Search for the cell housing the specified text and yield its [x, y] center coordinate. 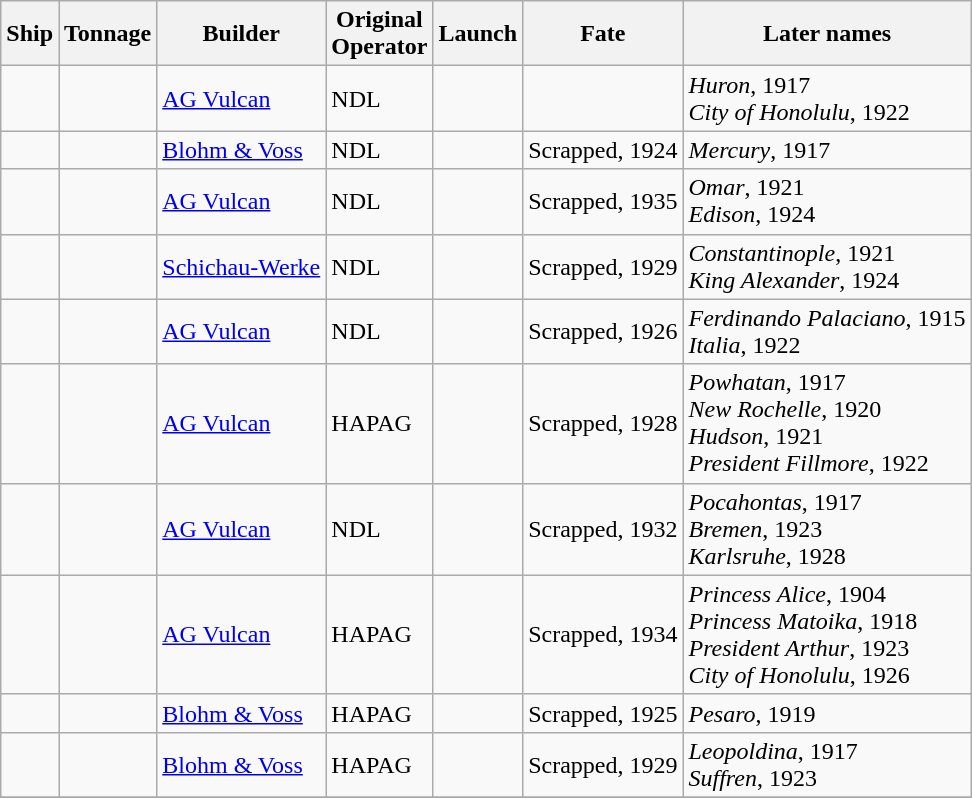
Ship [30, 34]
Scrapped, 1924 [603, 150]
Scrapped, 1926 [603, 332]
Omar, 1921Edison, 1924 [827, 202]
OriginalOperator [380, 34]
Later names [827, 34]
Mercury, 1917 [827, 150]
Scrapped, 1932 [603, 529]
Scrapped, 1928 [603, 424]
Princess Alice, 1904Princess Matoika, 1918President Arthur, 1923City of Honolulu, 1926 [827, 634]
Constantinople, 1921King Alexander, 1924 [827, 266]
Schichau-Werke [242, 266]
Ferdinando Palaciano, 1915Italia, 1922 [827, 332]
Scrapped, 1934 [603, 634]
Tonnage [108, 34]
Pocahontas, 1917Bremen, 1923Karlsruhe, 1928 [827, 529]
Powhatan, 1917New Rochelle, 1920Hudson, 1921President Fillmore, 1922 [827, 424]
Pesaro, 1919 [827, 713]
Launch [478, 34]
Scrapped, 1925 [603, 713]
Leopoldina, 1917Suffren, 1923 [827, 764]
Scrapped, 1935 [603, 202]
Huron, 1917City of Honolulu, 1922 [827, 98]
Builder [242, 34]
Fate [603, 34]
